For the text-containing cell, return its midpoint in [X, Y] coordinate format. 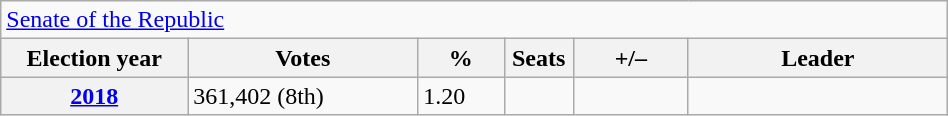
Votes [303, 58]
Election year [94, 58]
Leader [818, 58]
1.20 [461, 96]
361,402 (8th) [303, 96]
Senate of the Republic [474, 20]
Seats [538, 58]
+/– [630, 58]
% [461, 58]
2018 [94, 96]
